Identify which cell holds the provided text, then report its [x, y] central coordinate. 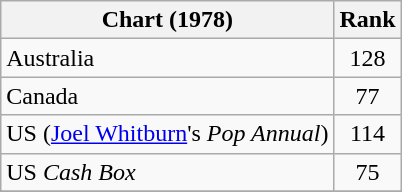
US (Joel Whitburn's Pop Annual) [168, 134]
77 [368, 96]
US Cash Box [168, 172]
128 [368, 58]
Chart (1978) [168, 20]
Canada [168, 96]
Rank [368, 20]
75 [368, 172]
Australia [168, 58]
114 [368, 134]
